Detect which cell encompasses the target text, then output its (x, y) center coordinate. 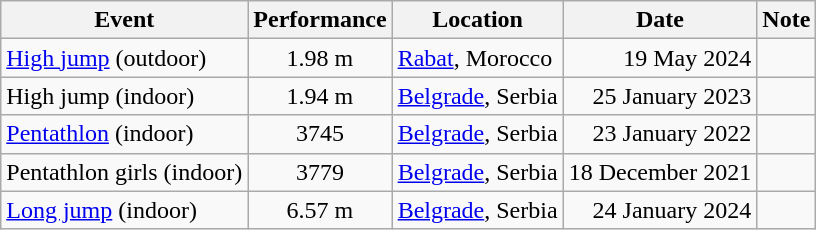
24 January 2024 (660, 210)
Event (124, 20)
Performance (320, 20)
3779 (320, 172)
Pentathlon (indoor) (124, 134)
3745 (320, 134)
Note (786, 20)
Date (660, 20)
23 January 2022 (660, 134)
Location (478, 20)
18 December 2021 (660, 172)
High jump (indoor) (124, 96)
Pentathlon girls (indoor) (124, 172)
High jump (outdoor) (124, 58)
1.94 m (320, 96)
Rabat, Morocco (478, 58)
25 January 2023 (660, 96)
Long jump (indoor) (124, 210)
19 May 2024 (660, 58)
6.57 m (320, 210)
1.98 m (320, 58)
